Capture the cell that displays the provided text and extract its [X, Y] central coordinate. 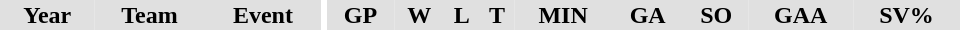
GA [648, 15]
SO [716, 15]
T [496, 15]
L [462, 15]
Year [47, 15]
SV% [906, 15]
MIN [564, 15]
Event [264, 15]
GP [360, 15]
W [419, 15]
GAA [801, 15]
Team [149, 15]
